Find where the given text appears and provide that cell's center as (X, Y) coordinate. 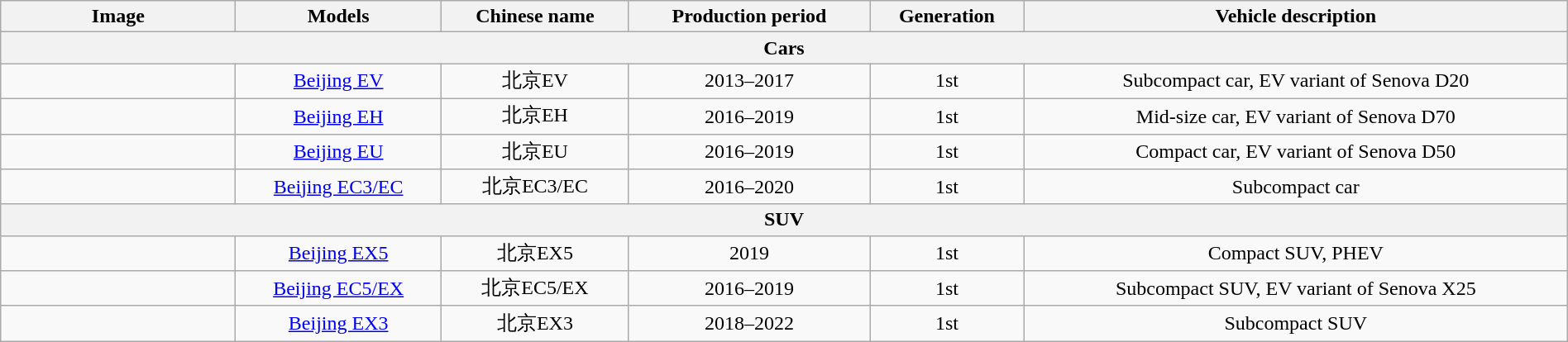
北京EX5 (534, 253)
北京EX3 (534, 324)
SUV (784, 220)
Models (339, 17)
北京EU (534, 152)
Subcompact SUV (1295, 324)
Compact SUV, PHEV (1295, 253)
Subcompact car, EV variant of Senova D20 (1295, 81)
Compact car, EV variant of Senova D50 (1295, 152)
Beijing EC3/EC (339, 187)
2019 (749, 253)
Generation (948, 17)
Beijing EV (339, 81)
2013–2017 (749, 81)
北京EH (534, 116)
Beijing EH (339, 116)
Subcompact car (1295, 187)
Chinese name (534, 17)
北京EC3/EC (534, 187)
2016–2020 (749, 187)
Subcompact SUV, EV variant of Senova X25 (1295, 289)
Vehicle description (1295, 17)
Production period (749, 17)
Cars (784, 48)
北京EC5/EX (534, 289)
Beijing EX5 (339, 253)
北京EV (534, 81)
Beijing EU (339, 152)
2018–2022 (749, 324)
Mid-size car, EV variant of Senova D70 (1295, 116)
Image (118, 17)
Beijing EC5/EX (339, 289)
Beijing EX3 (339, 324)
